Provide the (X, Y) coordinate of the cell's center where the given text is located.  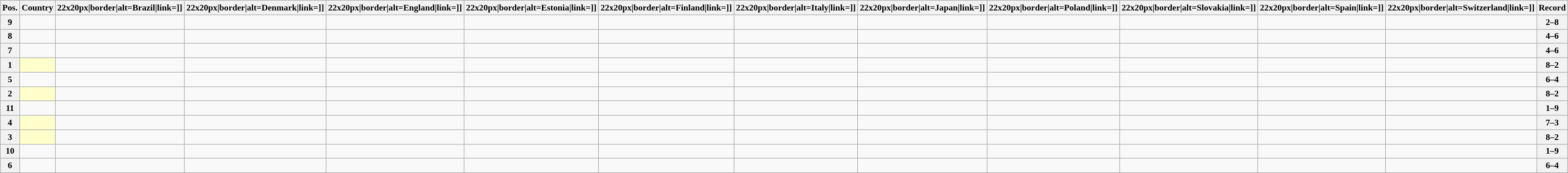
22x20px|border|alt=Finland|link=]] (666, 8)
22x20px|border|alt=Switzerland|link=]] (1461, 8)
11 (10, 108)
7–3 (1552, 123)
4 (10, 123)
22x20px|border|alt=England|link=]] (395, 8)
22x20px|border|alt=Poland|link=]] (1053, 8)
22x20px|border|alt=Denmark|link=]] (255, 8)
Country (38, 8)
Pos. (10, 8)
2 (10, 94)
8 (10, 36)
5 (10, 79)
10 (10, 151)
22x20px|border|alt=Italy|link=]] (796, 8)
22x20px|border|alt=Estonia|link=]] (531, 8)
9 (10, 22)
7 (10, 51)
22x20px|border|alt=Spain|link=]] (1322, 8)
22x20px|border|alt=Japan|link=]] (922, 8)
6 (10, 166)
Record (1552, 8)
22x20px|border|alt=Slovakia|link=]] (1189, 8)
3 (10, 137)
1 (10, 65)
22x20px|border|alt=Brazil|link=]] (120, 8)
2–8 (1552, 22)
